Search for the cell housing the specified text and yield its (x, y) center coordinate. 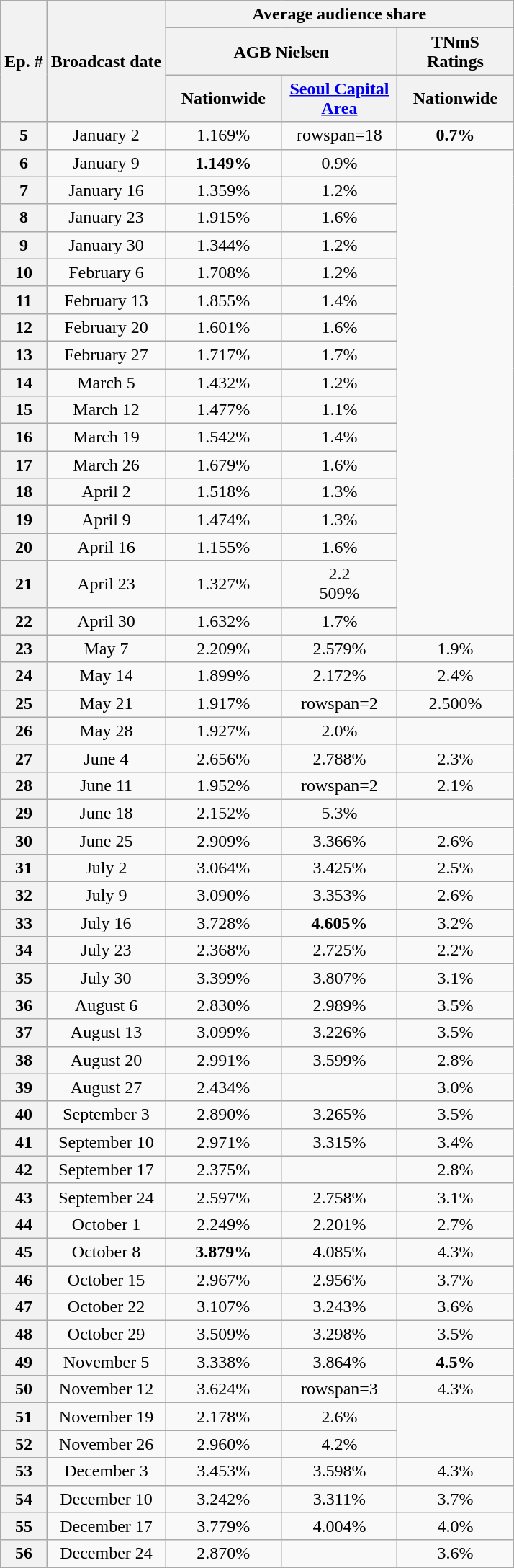
December 24 (107, 1554)
34 (24, 950)
12 (24, 327)
1.477% (223, 410)
3.226% (340, 1033)
2.870% (223, 1554)
2.890% (223, 1115)
2.434% (223, 1087)
2.2% (455, 950)
3.509% (223, 1335)
October 22 (107, 1307)
2.830% (223, 1005)
39 (24, 1087)
September 10 (107, 1142)
3.807% (340, 978)
4.004% (340, 1526)
3.425% (340, 868)
15 (24, 410)
2.909% (223, 841)
3.598% (340, 1471)
October 1 (107, 1224)
1.9% (455, 649)
45 (24, 1252)
August 6 (107, 1005)
2.725% (340, 950)
November 26 (107, 1444)
44 (24, 1224)
May 7 (107, 649)
2.967% (223, 1279)
October 29 (107, 1335)
4.2% (340, 1444)
3.265% (340, 1115)
May 28 (107, 731)
1.169% (223, 135)
47 (24, 1307)
1.474% (223, 520)
22 (24, 621)
7 (24, 190)
3.399% (223, 978)
5 (24, 135)
April 30 (107, 621)
11 (24, 300)
46 (24, 1279)
January 16 (107, 190)
1.359% (223, 190)
February 27 (107, 355)
January 23 (107, 218)
1.518% (223, 492)
July 9 (107, 896)
2.991% (223, 1060)
2.368% (223, 950)
3.298% (340, 1335)
2.7% (455, 1224)
November 19 (107, 1417)
June 11 (107, 785)
4.085% (340, 1252)
April 2 (107, 492)
20 (24, 547)
March 12 (107, 410)
3.624% (223, 1389)
2.579% (340, 649)
51 (24, 1417)
March 26 (107, 465)
December 10 (107, 1499)
48 (24, 1335)
1.542% (223, 437)
3.064% (223, 868)
August 27 (107, 1087)
2.375% (223, 1170)
3.2% (455, 923)
56 (24, 1554)
February 6 (107, 272)
May 21 (107, 703)
3.099% (223, 1033)
July 30 (107, 978)
24 (24, 676)
March 5 (107, 383)
1.1% (340, 410)
January 9 (107, 163)
3.353% (340, 896)
AGB Nielsen (281, 52)
1.927% (223, 731)
3.311% (340, 1499)
0.9% (340, 163)
3.366% (340, 841)
August 20 (107, 1060)
2.989% (340, 1005)
43 (24, 1197)
April 16 (107, 547)
1.344% (223, 245)
3.864% (340, 1362)
33 (24, 923)
December 3 (107, 1471)
October 15 (107, 1279)
13 (24, 355)
September 24 (107, 1197)
1.899% (223, 676)
August 13 (107, 1033)
3.107% (223, 1307)
16 (24, 437)
January 30 (107, 245)
4.0% (455, 1526)
38 (24, 1060)
3.779% (223, 1526)
Ep. # (24, 61)
January 2 (107, 135)
4.5% (455, 1362)
1.155% (223, 547)
1.952% (223, 785)
2.4% (455, 676)
31 (24, 868)
49 (24, 1362)
2.758% (340, 1197)
July 16 (107, 923)
2.597% (223, 1197)
3.728% (223, 923)
3.242% (223, 1499)
Seoul Capital Area (340, 98)
19 (24, 520)
2.788% (340, 758)
1.601% (223, 327)
42 (24, 1170)
54 (24, 1499)
December 17 (107, 1526)
February 13 (107, 300)
1.855% (223, 300)
Broadcast date (107, 61)
3.338% (223, 1362)
2.1% (455, 785)
3.090% (223, 896)
1.917% (223, 703)
July 23 (107, 950)
June 25 (107, 841)
37 (24, 1033)
2.500% (455, 703)
November 12 (107, 1389)
September 17 (107, 1170)
1.679% (223, 465)
29 (24, 813)
1.717% (223, 355)
1.708% (223, 272)
February 20 (107, 327)
53 (24, 1471)
8 (24, 218)
July 2 (107, 868)
1.632% (223, 621)
November 5 (107, 1362)
2.209% (223, 649)
25 (24, 703)
1.432% (223, 383)
May 14 (107, 676)
55 (24, 1526)
32 (24, 896)
5.3% (340, 813)
April 23 (107, 584)
27 (24, 758)
September 3 (107, 1115)
2.5% (455, 868)
3.599% (340, 1060)
18 (24, 492)
2.2509% (340, 584)
1.327% (223, 584)
1.149% (223, 163)
10 (24, 272)
3.879% (223, 1252)
2.656% (223, 758)
6 (24, 163)
Average audience share (340, 14)
9 (24, 245)
3.4% (455, 1142)
0.7% (455, 135)
28 (24, 785)
2.0% (340, 731)
3.0% (455, 1087)
1.915% (223, 218)
rowspan=18 (340, 135)
October 8 (107, 1252)
50 (24, 1389)
2.249% (223, 1224)
2.201% (340, 1224)
April 9 (107, 520)
2.178% (223, 1417)
2.960% (223, 1444)
3.453% (223, 1471)
26 (24, 731)
21 (24, 584)
2.3% (455, 758)
36 (24, 1005)
3.315% (340, 1142)
17 (24, 465)
4.605% (340, 923)
rowspan=3 (340, 1389)
2.172% (340, 676)
June 18 (107, 813)
40 (24, 1115)
23 (24, 649)
3.243% (340, 1307)
14 (24, 383)
35 (24, 978)
June 4 (107, 758)
March 19 (107, 437)
30 (24, 841)
TNmS Ratings (455, 52)
2.956% (340, 1279)
2.152% (223, 813)
52 (24, 1444)
41 (24, 1142)
2.971% (223, 1142)
